For the text-containing cell, return its midpoint in [x, y] coordinate format. 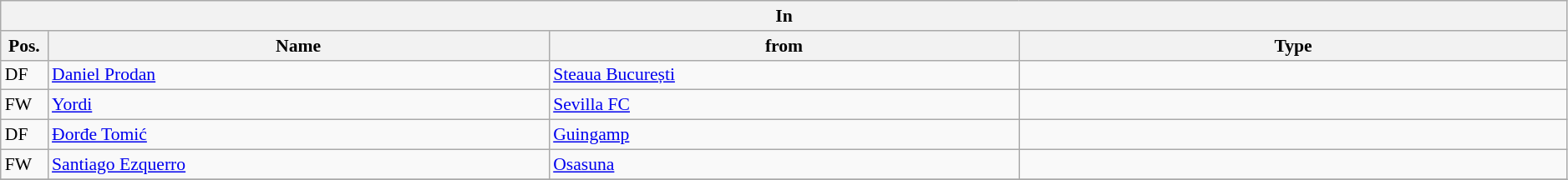
Daniel Prodan [298, 75]
In [784, 16]
Osasuna [784, 164]
Đorđe Tomić [298, 135]
Pos. [24, 46]
Sevilla FC [784, 105]
Guingamp [784, 135]
Type [1293, 46]
Steaua București [784, 75]
Name [298, 46]
Yordi [298, 105]
Santiago Ezquerro [298, 164]
from [784, 46]
